Output the [X, Y] coordinate of the center of the cell containing the given text.  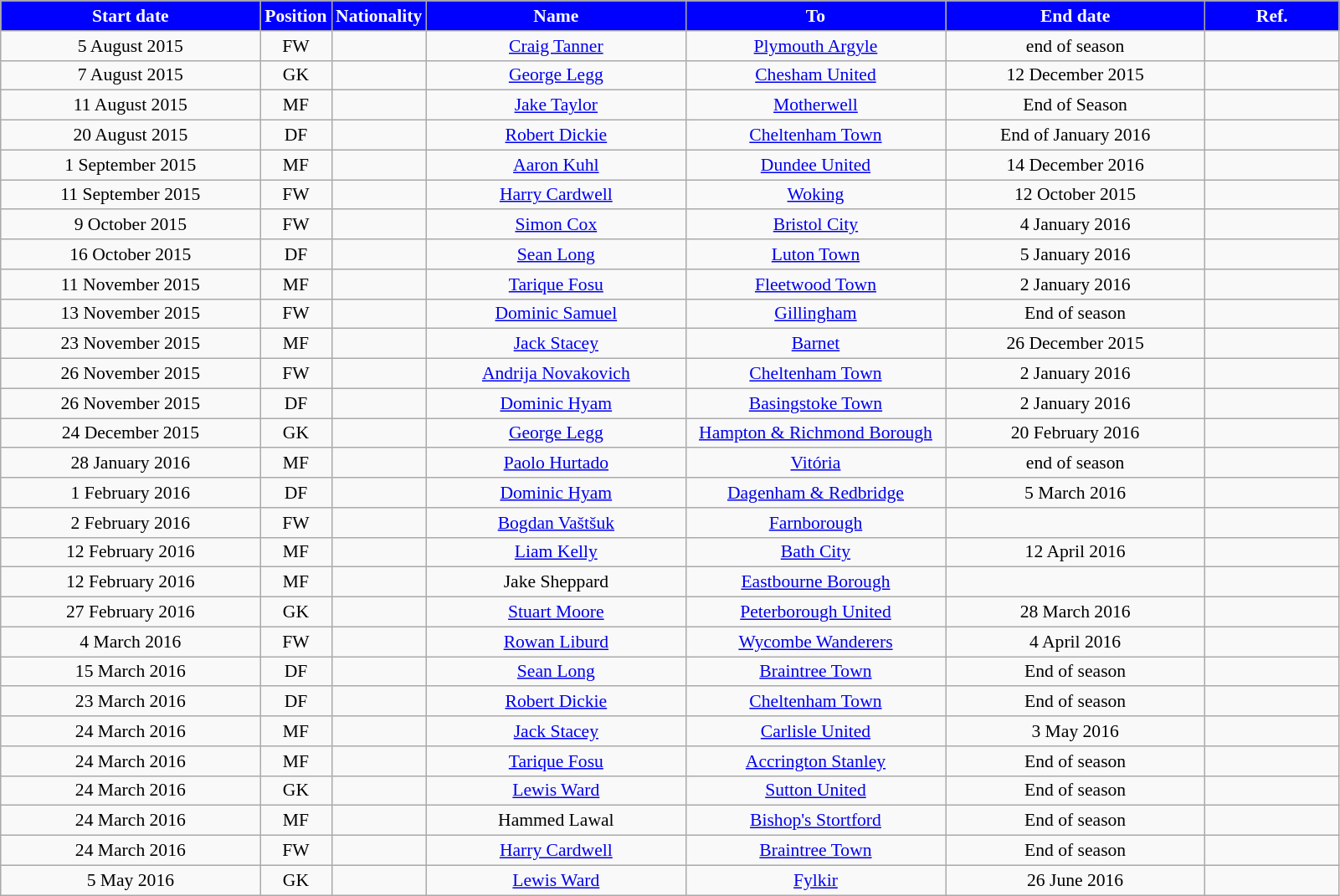
15 March 2016 [131, 672]
12 April 2016 [1076, 552]
Start date [131, 16]
5 March 2016 [1076, 493]
Chesham United [815, 75]
Simon Cox [556, 225]
Bath City [815, 552]
11 November 2015 [131, 284]
Woking [815, 195]
Vitória [815, 463]
Dundee United [815, 165]
Craig Tanner [556, 46]
12 October 2015 [1076, 195]
20 February 2016 [1076, 433]
16 October 2015 [131, 254]
28 January 2016 [131, 463]
Ref. [1272, 16]
2 February 2016 [131, 523]
Andrija Novakovich [556, 374]
Hammed Lawal [556, 821]
Motherwell [815, 105]
Bishop's Stortford [815, 821]
9 October 2015 [131, 225]
Plymouth Argyle [815, 46]
14 December 2016 [1076, 165]
Paolo Hurtado [556, 463]
Basingstoke Town [815, 403]
5 May 2016 [131, 880]
Fylkir [815, 880]
3 May 2016 [1076, 731]
Eastbourne Borough [815, 582]
Liam Kelly [556, 552]
20 August 2015 [131, 136]
5 August 2015 [131, 46]
24 December 2015 [131, 433]
11 August 2015 [131, 105]
To [815, 16]
Peterborough United [815, 612]
Fleetwood Town [815, 284]
Jake Taylor [556, 105]
End date [1076, 16]
23 March 2016 [131, 702]
1 February 2016 [131, 493]
11 September 2015 [131, 195]
Position [296, 16]
4 March 2016 [131, 642]
Bristol City [815, 225]
End of Season [1076, 105]
4 April 2016 [1076, 642]
5 January 2016 [1076, 254]
Nationality [378, 16]
Barnet [815, 344]
Stuart Moore [556, 612]
Carlisle United [815, 731]
Sutton United [815, 791]
1 September 2015 [131, 165]
Wycombe Wanderers [815, 642]
Hampton & Richmond Borough [815, 433]
Accrington Stanley [815, 761]
28 March 2016 [1076, 612]
Luton Town [815, 254]
27 February 2016 [131, 612]
Name [556, 16]
Gillingham [815, 314]
26 December 2015 [1076, 344]
Bogdan Vaštšuk [556, 523]
Rowan Liburd [556, 642]
26 June 2016 [1076, 880]
Jake Sheppard [556, 582]
Dagenham & Redbridge [815, 493]
23 November 2015 [131, 344]
Aaron Kuhl [556, 165]
12 December 2015 [1076, 75]
7 August 2015 [131, 75]
4 January 2016 [1076, 225]
End of January 2016 [1076, 136]
13 November 2015 [131, 314]
Farnborough [815, 523]
Dominic Samuel [556, 314]
